From the cell containing the given text, extract its center point as [X, Y] coordinate. 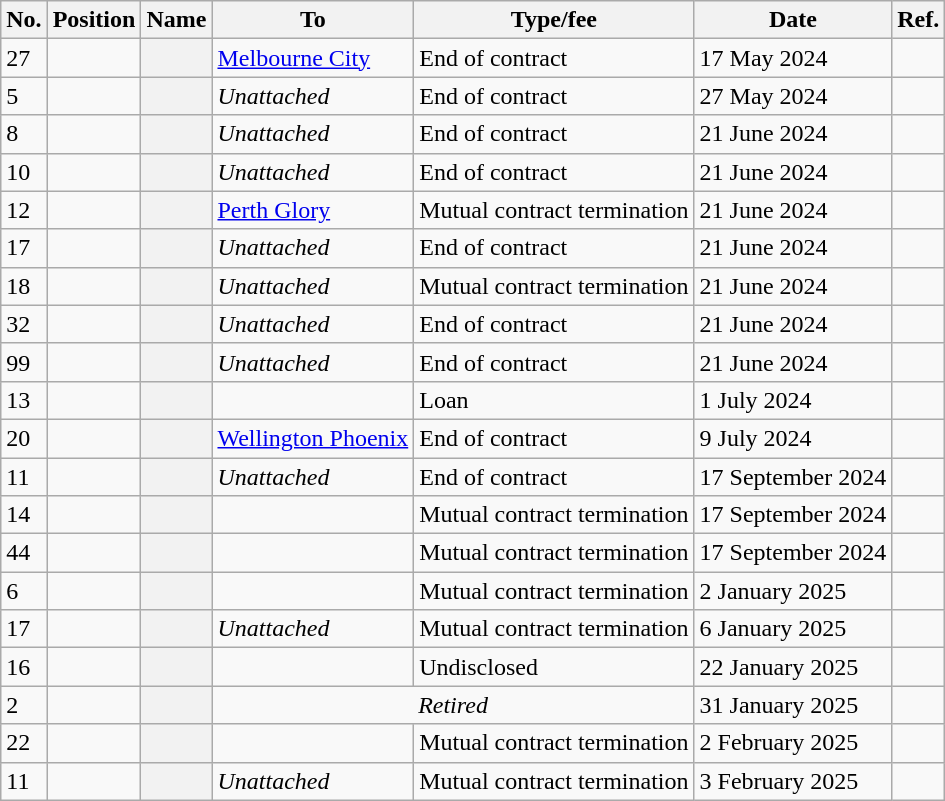
99 [24, 362]
Date [793, 20]
Undisclosed [554, 667]
6 January 2025 [793, 629]
Perth Glory [313, 210]
22 January 2025 [793, 667]
Position [94, 20]
Name [176, 20]
5 [24, 96]
17 May 2024 [793, 58]
20 [24, 438]
10 [24, 172]
27 May 2024 [793, 96]
8 [24, 134]
14 [24, 515]
Melbourne City [313, 58]
6 [24, 591]
Type/fee [554, 20]
2 [24, 705]
13 [24, 400]
16 [24, 667]
18 [24, 286]
2 February 2025 [793, 743]
22 [24, 743]
9 July 2024 [793, 438]
Loan [554, 400]
31 January 2025 [793, 705]
44 [24, 553]
32 [24, 324]
27 [24, 58]
3 February 2025 [793, 781]
12 [24, 210]
1 July 2024 [793, 400]
No. [24, 20]
2 January 2025 [793, 591]
Wellington Phoenix [313, 438]
To [313, 20]
Retired [453, 705]
Ref. [918, 20]
